Search for the cell housing the specified text and yield its [x, y] center coordinate. 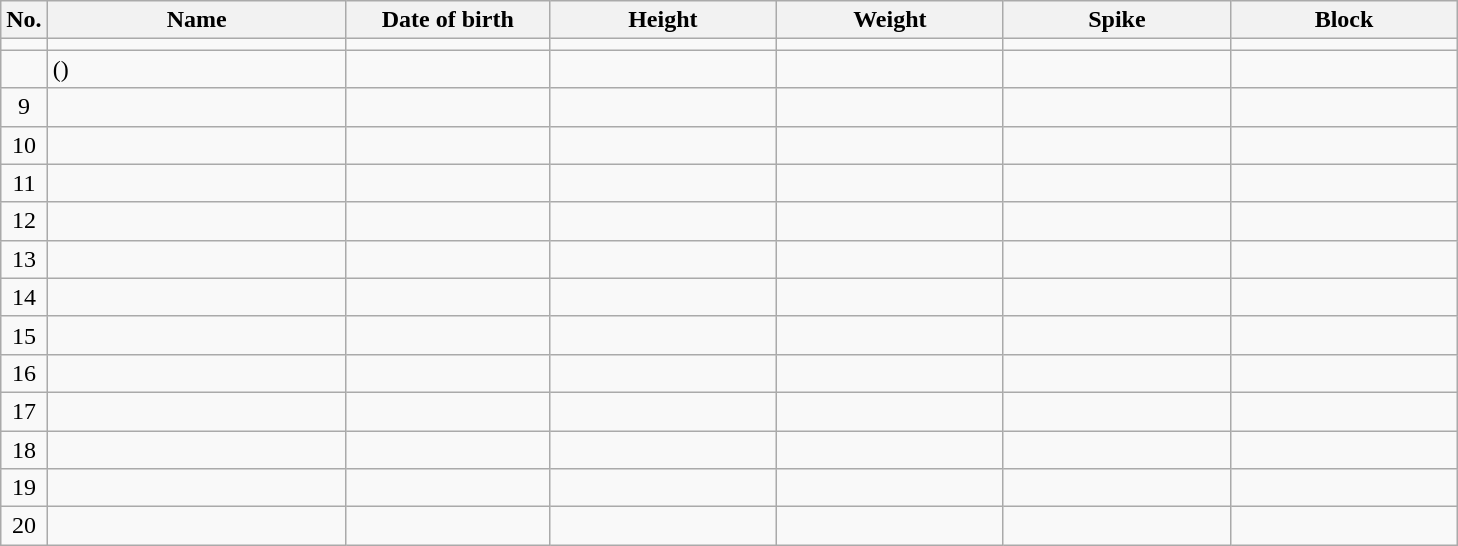
17 [24, 411]
15 [24, 335]
11 [24, 183]
() [196, 69]
10 [24, 145]
16 [24, 373]
Date of birth [448, 20]
13 [24, 259]
14 [24, 297]
Height [662, 20]
Weight [890, 20]
Block [1344, 20]
19 [24, 488]
No. [24, 20]
Name [196, 20]
20 [24, 526]
18 [24, 449]
9 [24, 107]
12 [24, 221]
Spike [1116, 20]
